Detect which cell encompasses the target text, then output its [X, Y] center coordinate. 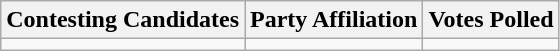
Party Affiliation [334, 20]
Votes Polled [491, 20]
Contesting Candidates [123, 20]
